Search for the cell housing the specified text and yield its (x, y) center coordinate. 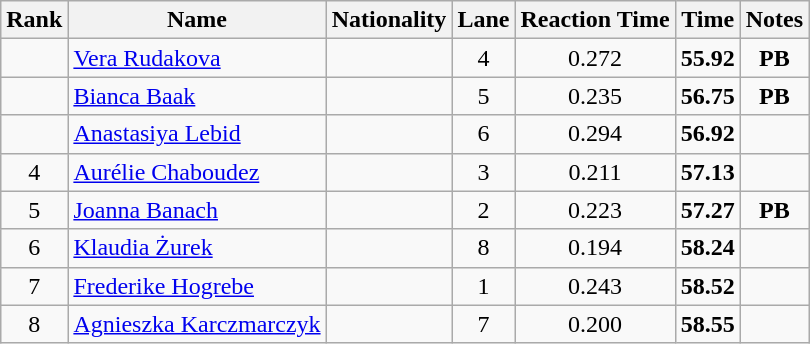
55.92 (708, 58)
3 (484, 172)
58.52 (708, 286)
0.235 (595, 96)
Agnieszka Karczmarczyk (197, 324)
Vera Rudakova (197, 58)
57.13 (708, 172)
Name (197, 20)
Nationality (389, 20)
0.223 (595, 210)
Aurélie Chaboudez (197, 172)
Rank (34, 20)
0.294 (595, 134)
0.211 (595, 172)
0.200 (595, 324)
0.272 (595, 58)
1 (484, 286)
Joanna Banach (197, 210)
0.194 (595, 248)
Time (708, 20)
57.27 (708, 210)
Reaction Time (595, 20)
Frederike Hogrebe (197, 286)
Notes (774, 20)
Anastasiya Lebid (197, 134)
58.55 (708, 324)
Klaudia Żurek (197, 248)
56.75 (708, 96)
2 (484, 210)
58.24 (708, 248)
Bianca Baak (197, 96)
56.92 (708, 134)
0.243 (595, 286)
Lane (484, 20)
